From the cell containing the given text, extract its center point as (X, Y) coordinate. 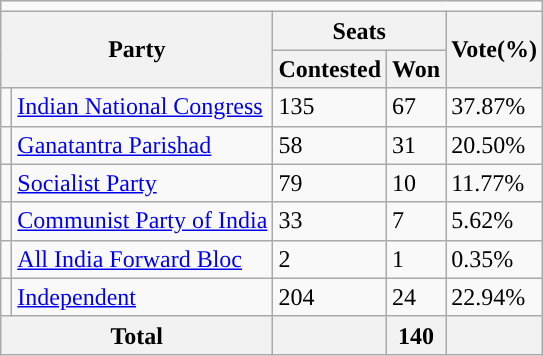
37.87% (494, 107)
79 (330, 183)
Indian National Congress (142, 107)
10 (416, 183)
2 (330, 259)
0.35% (494, 259)
7 (416, 221)
Party (137, 50)
1 (416, 259)
20.50% (494, 145)
135 (330, 107)
Contested (330, 69)
31 (416, 145)
5.62% (494, 221)
Ganatantra Parishad (142, 145)
22.94% (494, 297)
All India Forward Bloc (142, 259)
Socialist Party (142, 183)
33 (330, 221)
Won (416, 69)
58 (330, 145)
Independent (142, 297)
67 (416, 107)
Seats (360, 31)
Total (137, 335)
24 (416, 297)
140 (416, 335)
Vote(%) (494, 50)
204 (330, 297)
Communist Party of India (142, 221)
11.77% (494, 183)
